For the text-containing cell, return its midpoint in [X, Y] coordinate format. 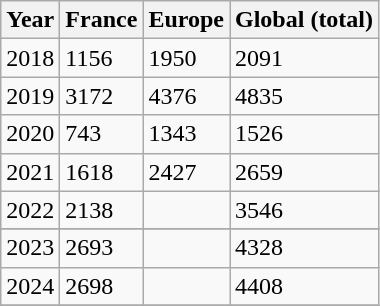
2659 [304, 172]
1950 [186, 58]
4835 [304, 96]
Global (total) [304, 20]
743 [102, 134]
2693 [102, 248]
4376 [186, 96]
2020 [30, 134]
1343 [186, 134]
France [102, 20]
1526 [304, 134]
2091 [304, 58]
3172 [102, 96]
3546 [304, 210]
4408 [304, 286]
2427 [186, 172]
4328 [304, 248]
2022 [30, 210]
2138 [102, 210]
Europe [186, 20]
2019 [30, 96]
1618 [102, 172]
2021 [30, 172]
2698 [102, 286]
1156 [102, 58]
Year [30, 20]
2023 [30, 248]
2018 [30, 58]
2024 [30, 286]
